Return the (X, Y) coordinate for the center point of the cell that contains the specified text.  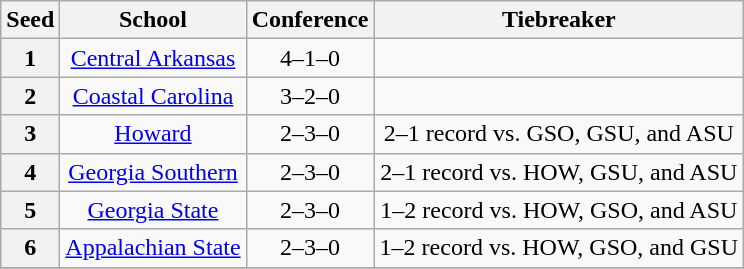
3–2–0 (310, 96)
1 (30, 58)
Central Arkansas (153, 58)
4–1–0 (310, 58)
2–1 record vs. GSO, GSU, and ASU (558, 134)
2 (30, 96)
School (153, 20)
Tiebreaker (558, 20)
5 (30, 210)
Conference (310, 20)
1–2 record vs. HOW, GSO, and GSU (558, 248)
Georgia State (153, 210)
1–2 record vs. HOW, GSO, and ASU (558, 210)
6 (30, 248)
4 (30, 172)
Georgia Southern (153, 172)
Howard (153, 134)
Coastal Carolina (153, 96)
2–1 record vs. HOW, GSU, and ASU (558, 172)
Appalachian State (153, 248)
3 (30, 134)
Seed (30, 20)
